From the cell containing the given text, extract its center point as (X, Y) coordinate. 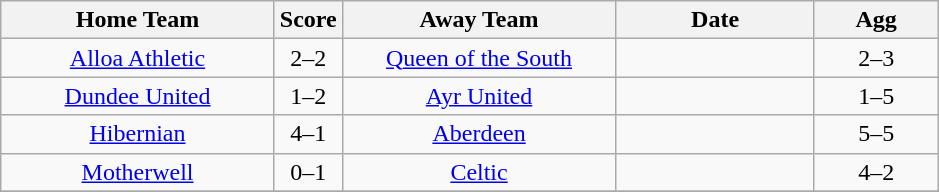
Celtic (479, 172)
Queen of the South (479, 58)
Alloa Athletic (138, 58)
Ayr United (479, 96)
Date (716, 20)
2–2 (308, 58)
5–5 (876, 134)
0–1 (308, 172)
Away Team (479, 20)
4–1 (308, 134)
Hibernian (138, 134)
2–3 (876, 58)
Home Team (138, 20)
Agg (876, 20)
Dundee United (138, 96)
1–5 (876, 96)
Score (308, 20)
Motherwell (138, 172)
4–2 (876, 172)
1–2 (308, 96)
Aberdeen (479, 134)
